Extract the [x, y] coordinate from the center of the cell holding the provided text.  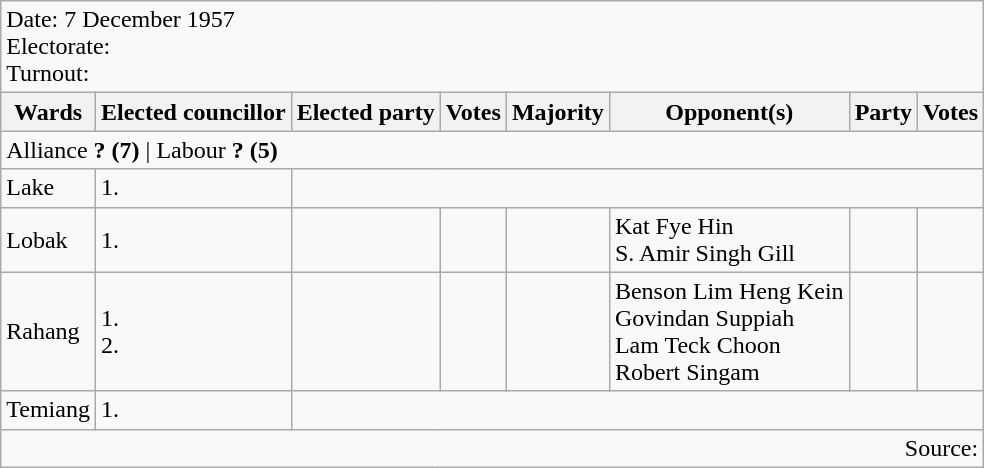
Opponent(s) [729, 112]
Lake [48, 188]
Elected councillor [193, 112]
Rahang [48, 332]
Date: 7 December 1957Electorate: Turnout: [492, 47]
Benson Lim Heng KeinGovindan SuppiahLam Teck ChoonRobert Singam [729, 332]
Wards [48, 112]
Lobak [48, 240]
Elected party [366, 112]
Majority [558, 112]
Alliance ? (7) | Labour ? (5) [492, 150]
Party [883, 112]
Source: [492, 448]
Kat Fye HinS. Amir Singh Gill [729, 240]
Temiang [48, 410]
1.2. [193, 332]
